From the cell containing the given text, extract its center point as [x, y] coordinate. 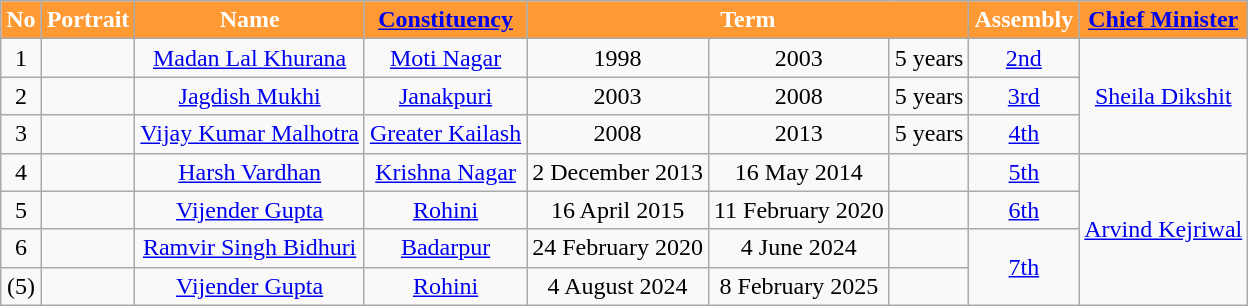
Jagdish Mukhi [250, 96]
Madan Lal Khurana [250, 58]
6 [21, 248]
Arvind Kejriwal [1164, 229]
11 February 2020 [798, 210]
3rd [1024, 96]
5th [1024, 172]
2013 [798, 134]
2nd [1024, 58]
Sheila Dikshit [1164, 96]
Harsh Vardhan [250, 172]
Badarpur [445, 248]
1 [21, 58]
1998 [618, 58]
Greater Kailash [445, 134]
6th [1024, 210]
Chief Minister [1164, 20]
24 February 2020 [618, 248]
3 [21, 134]
Janakpuri [445, 96]
(5) [21, 286]
16 May 2014 [798, 172]
Vijay Kumar Malhotra [250, 134]
Assembly [1024, 20]
8 February 2025 [798, 286]
7th [1024, 267]
4 June 2024 [798, 248]
Constituency [445, 20]
4 August 2024 [618, 286]
4th [1024, 134]
2 [21, 96]
Krishna Nagar [445, 172]
5 [21, 210]
2 December 2013 [618, 172]
Name [250, 20]
4 [21, 172]
Ramvir Singh Bidhuri [250, 248]
Moti Nagar [445, 58]
16 April 2015 [618, 210]
Term [748, 20]
No [21, 20]
Portrait [88, 20]
